Extract the [x, y] coordinate from the center of the cell holding the provided text.  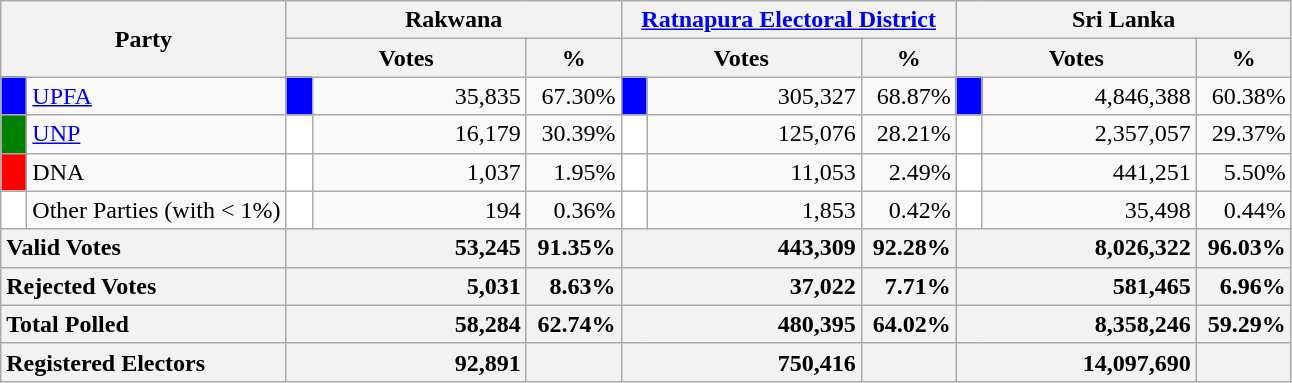
91.35% [574, 248]
125,076 [754, 134]
Rejected Votes [144, 286]
DNA [156, 172]
Other Parties (with < 1%) [156, 210]
Registered Electors [144, 362]
1,853 [754, 210]
UPFA [156, 96]
16,179 [419, 134]
58,284 [406, 324]
59.29% [1244, 324]
443,309 [741, 248]
5,031 [406, 286]
67.30% [574, 96]
28.21% [908, 134]
0.44% [1244, 210]
Sri Lanka [1124, 20]
1.95% [574, 172]
1,037 [419, 172]
5.50% [1244, 172]
0.36% [574, 210]
68.87% [908, 96]
92.28% [908, 248]
2.49% [908, 172]
14,097,690 [1076, 362]
92,891 [406, 362]
37,022 [741, 286]
96.03% [1244, 248]
35,835 [419, 96]
750,416 [741, 362]
480,395 [741, 324]
8,026,322 [1076, 248]
30.39% [574, 134]
64.02% [908, 324]
Ratnapura Electoral District [788, 20]
35,498 [1089, 210]
0.42% [908, 210]
Party [144, 39]
Rakwana [454, 20]
441,251 [1089, 172]
305,327 [754, 96]
4,846,388 [1089, 96]
62.74% [574, 324]
7.71% [908, 286]
29.37% [1244, 134]
194 [419, 210]
2,357,057 [1089, 134]
60.38% [1244, 96]
8.63% [574, 286]
8,358,246 [1076, 324]
Valid Votes [144, 248]
6.96% [1244, 286]
11,053 [754, 172]
53,245 [406, 248]
581,465 [1076, 286]
Total Polled [144, 324]
UNP [156, 134]
